Provide the [X, Y] coordinate of the cell's center where the given text is located.  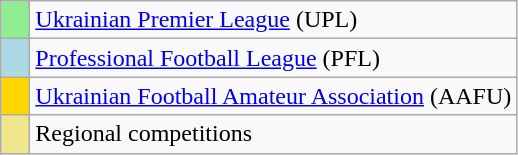
Professional Football League (PFL) [274, 58]
Regional competitions [274, 134]
Ukrainian Premier League (UPL) [274, 20]
Ukrainian Football Amateur Association (AAFU) [274, 96]
